Identify which cell holds the provided text, then report its (X, Y) central coordinate. 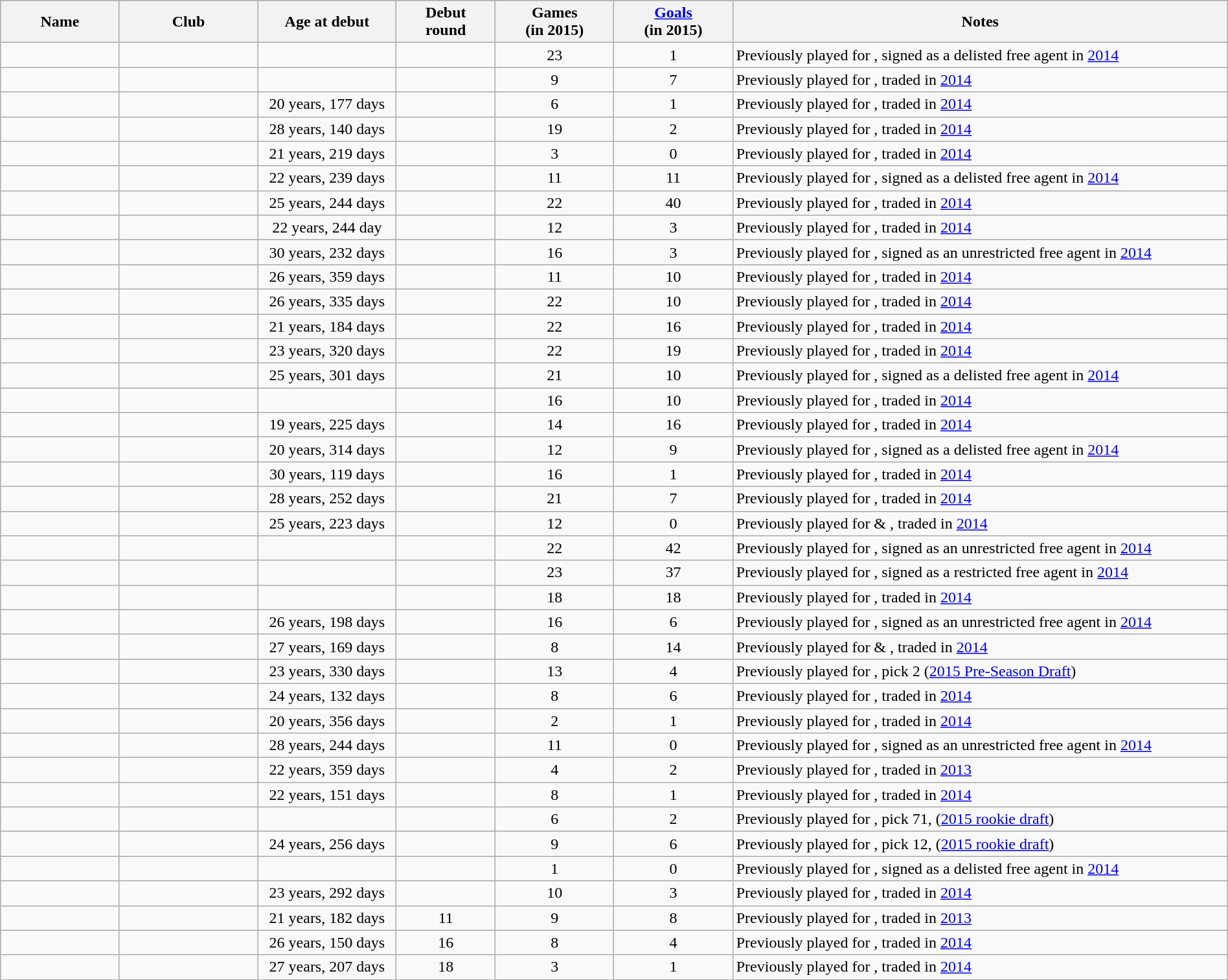
22 years, 244 day (327, 227)
Previously played for , pick 2 (2015 Pre-Season Draft) (980, 671)
27 years, 169 days (327, 646)
25 years, 223 days (327, 523)
Name (60, 22)
30 years, 119 days (327, 474)
26 years, 150 days (327, 942)
Previously played for , pick 12, (2015 rookie draft) (980, 844)
26 years, 198 days (327, 622)
21 years, 219 days (327, 154)
23 years, 330 days (327, 671)
21 years, 182 days (327, 918)
Notes (980, 22)
42 (674, 548)
21 years, 184 days (327, 326)
27 years, 207 days (327, 967)
23 years, 320 days (327, 351)
22 years, 239 days (327, 178)
24 years, 132 days (327, 696)
Games(in 2015) (554, 22)
Club (188, 22)
40 (674, 203)
25 years, 244 days (327, 203)
Debutround (446, 22)
20 years, 177 days (327, 104)
28 years, 244 days (327, 746)
26 years, 335 days (327, 301)
23 years, 292 days (327, 893)
24 years, 256 days (327, 844)
37 (674, 573)
22 years, 359 days (327, 770)
28 years, 140 days (327, 129)
22 years, 151 days (327, 795)
Previously played for , signed as a restricted free agent in 2014 (980, 573)
Age at debut (327, 22)
13 (554, 671)
26 years, 359 days (327, 277)
20 years, 356 days (327, 721)
20 years, 314 days (327, 450)
Goals(in 2015) (674, 22)
19 years, 225 days (327, 425)
28 years, 252 days (327, 499)
30 years, 232 days (327, 252)
25 years, 301 days (327, 376)
Previously played for , pick 71, (2015 rookie draft) (980, 819)
